Locate the cell with the specified text and output its [X, Y] center coordinate. 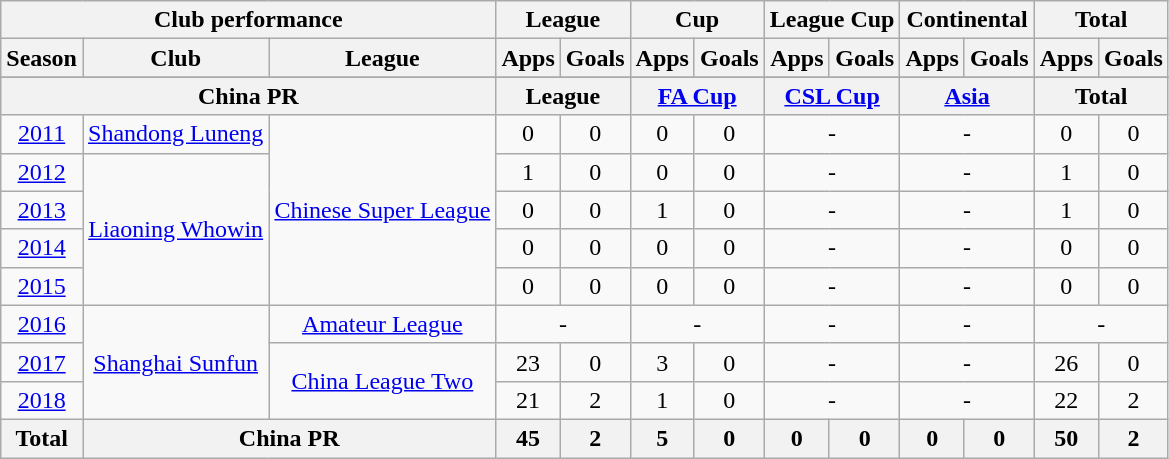
2012 [42, 172]
Liaoning Whowin [175, 229]
21 [528, 400]
Amateur League [382, 324]
Season [42, 58]
2014 [42, 248]
League Cup [832, 20]
CSL Cup [832, 96]
45 [528, 438]
Asia [967, 96]
23 [528, 362]
2016 [42, 324]
26 [1066, 362]
FA Cup [697, 96]
3 [662, 362]
50 [1066, 438]
2017 [42, 362]
Shandong Luneng [175, 134]
2018 [42, 400]
2013 [42, 210]
5 [662, 438]
2011 [42, 134]
Shanghai Sunfun [175, 362]
Club performance [248, 20]
2015 [42, 286]
22 [1066, 400]
Club [175, 58]
Cup [697, 20]
Continental [967, 20]
Chinese Super League [382, 210]
China League Two [382, 381]
